Detect which cell encompasses the target text, then output its [x, y] center coordinate. 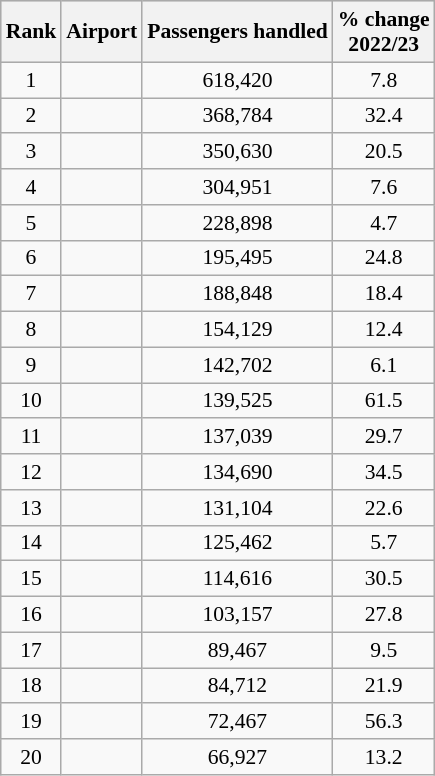
17 [32, 650]
19 [32, 722]
7.8 [384, 80]
Airport [102, 32]
8 [32, 330]
131,104 [238, 508]
1 [32, 80]
9.5 [384, 650]
32.4 [384, 116]
21.9 [384, 686]
5 [32, 223]
13 [32, 508]
% change2022/23 [384, 32]
3 [32, 152]
6.1 [384, 365]
114,616 [238, 579]
27.8 [384, 615]
29.7 [384, 437]
228,898 [238, 223]
2 [32, 116]
9 [32, 365]
154,129 [238, 330]
24.8 [384, 258]
66,927 [238, 757]
139,525 [238, 401]
195,495 [238, 258]
6 [32, 258]
103,157 [238, 615]
13.2 [384, 757]
368,784 [238, 116]
Rank [32, 32]
134,690 [238, 472]
7 [32, 294]
12 [32, 472]
618,420 [238, 80]
4 [32, 187]
125,462 [238, 543]
16 [32, 615]
72,467 [238, 722]
350,630 [238, 152]
56.3 [384, 722]
18.4 [384, 294]
14 [32, 543]
142,702 [238, 365]
11 [32, 437]
15 [32, 579]
18 [32, 686]
30.5 [384, 579]
20 [32, 757]
10 [32, 401]
84,712 [238, 686]
4.7 [384, 223]
137,039 [238, 437]
188,848 [238, 294]
304,951 [238, 187]
34.5 [384, 472]
7.6 [384, 187]
20.5 [384, 152]
12.4 [384, 330]
5.7 [384, 543]
89,467 [238, 650]
61.5 [384, 401]
Passengers handled [238, 32]
22.6 [384, 508]
